Scan for the cell matching the given text and deliver its (X, Y) coordinate at center. 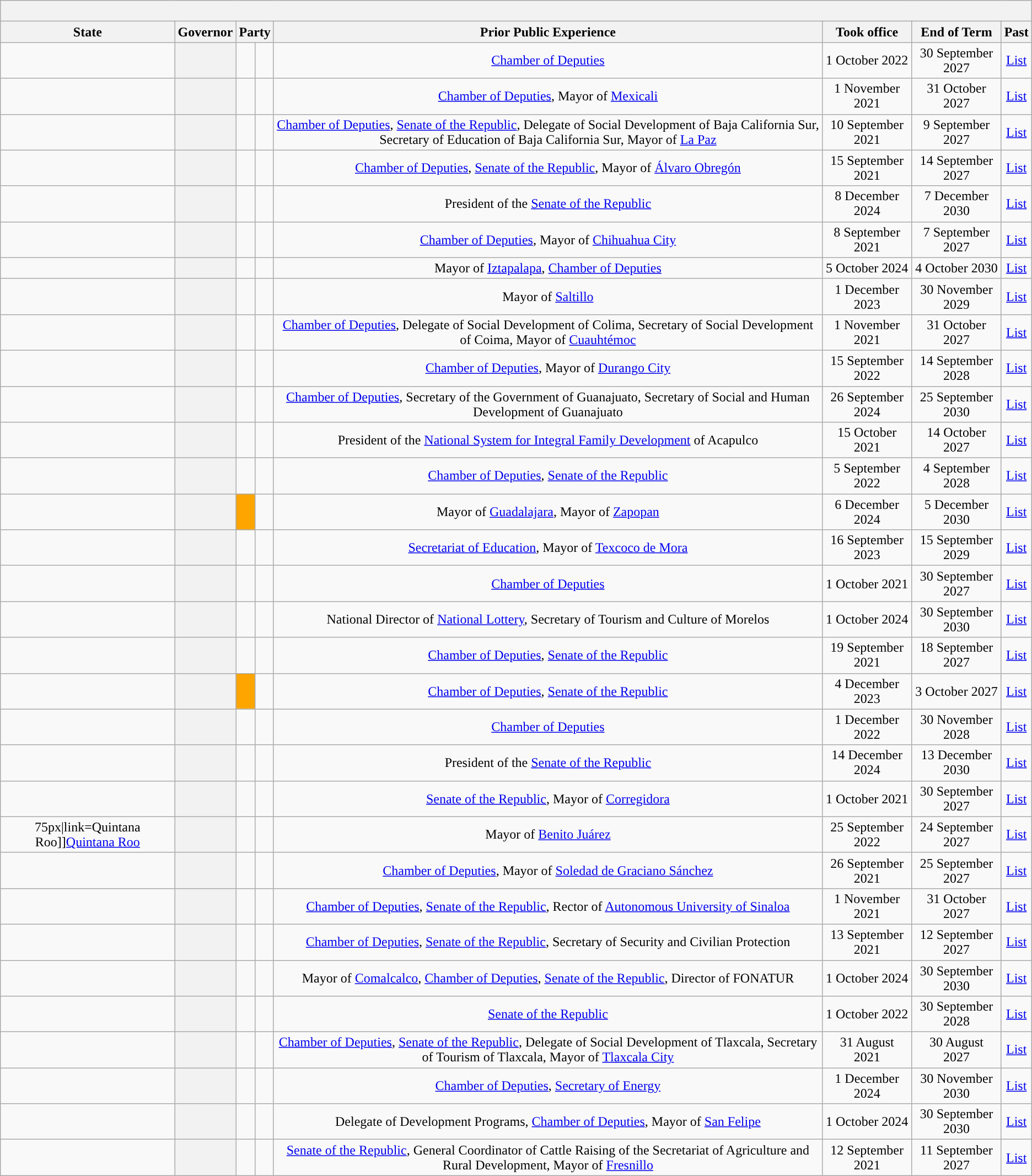
14 September 2028 (956, 368)
Mayor of Iztapalapa, Chamber of Deputies (548, 268)
Chamber of Deputies, Mayor of Mexicali (548, 96)
11 September 2027 (956, 1158)
19 September 2021 (867, 655)
4 September 2028 (956, 476)
25 September 2022 (867, 835)
5 December 2030 (956, 512)
13 December 2030 (956, 763)
75px|link=Quintana Roo]]Quintana Roo (88, 835)
4 October 2030 (956, 268)
10 September 2021 (867, 132)
Senate of the Republic, Mayor of Corregidora (548, 798)
3 October 2027 (956, 691)
Chamber of Deputies, Mayor of Soledad de Graciano Sánchez (548, 870)
End of Term (956, 32)
13 September 2021 (867, 942)
25 September 2027 (956, 870)
30 November 2030 (956, 1086)
1 December 2024 (867, 1086)
16 September 2023 (867, 548)
Mayor of Saltillo (548, 297)
1 December 2022 (867, 727)
24 September 2027 (956, 835)
14 December 2024 (867, 763)
18 September 2027 (956, 655)
6 December 2024 (867, 512)
Past (1017, 32)
4 December 2023 (867, 691)
Chamber of Deputies, Secretary of the Government of Guanajuato, Secretary of Social and Human Development of Guanajuato (548, 404)
Senate of the Republic (548, 1014)
8 December 2024 (867, 204)
President of the National System for Integral Family Development of Acapulco (548, 440)
5 October 2024 (867, 268)
26 September 2021 (867, 870)
31 August 2021 (867, 1050)
30 November 2029 (956, 297)
Secretariat of Education, Mayor of Texcoco de Mora (548, 548)
12 September 2027 (956, 942)
12 September 2021 (867, 1158)
14 September 2027 (956, 168)
14 October 2027 (956, 440)
Senate of the Republic, General Coordinator of Cattle Raising of the Secretariat of Agriculture and Rural Development, Mayor of Fresnillo (548, 1158)
Mayor of Guadalajara, Mayor of Zapopan (548, 512)
25 September 2030 (956, 404)
30 September 2028 (956, 1014)
Governor (205, 32)
7 December 2030 (956, 204)
Chamber of Deputies, Senate of the Republic, Mayor of Álvaro Obregón (548, 168)
National Director of National Lottery, Secretary of Tourism and Culture of Morelos (548, 620)
Chamber of Deputies, Senate of the Republic, Rector of Autonomous University of Sinaloa (548, 906)
Mayor of Benito Juárez (548, 835)
30 August 2027 (956, 1050)
Chamber of Deputies, Senate of the Republic, Delegate of Social Development of Tlaxcala, Secretary of Tourism of Tlaxcala, Mayor of Tlaxcala City (548, 1050)
Chamber of Deputies, Secretary of Energy (548, 1086)
Mayor of Comalcalco, Chamber of Deputies, Senate of the Republic, Director of FONATUR (548, 978)
7 September 2027 (956, 239)
8 September 2021 (867, 239)
9 September 2027 (956, 132)
5 September 2022 (867, 476)
Delegate of Development Programs, Chamber of Deputies, Mayor of San Felipe (548, 1121)
15 September 2029 (956, 548)
1 December 2023 (867, 297)
Took office (867, 32)
26 September 2024 (867, 404)
State (88, 32)
15 October 2021 (867, 440)
Party (255, 32)
30 November 2028 (956, 727)
15 September 2022 (867, 368)
15 September 2021 (867, 168)
Prior Public Experience (548, 32)
Chamber of Deputies, Delegate of Social Development of Colima, Secretary of Social Development of Coima, Mayor of Cuauhtémoc (548, 332)
Chamber of Deputies, Senate of the Republic, Secretary of Security and Civilian Protection (548, 942)
Chamber of Deputies, Mayor of Durango City (548, 368)
Chamber of Deputies, Mayor of Chihuahua City (548, 239)
